Pinpoint the cell where the given text exists, returning its [x, y] midpoint coordinate. 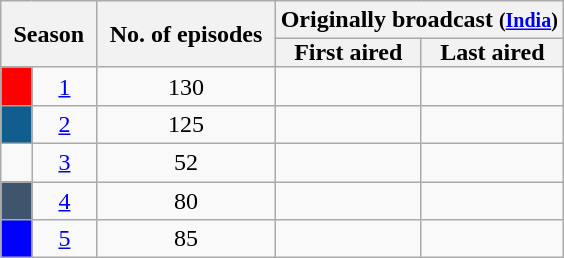
Season [49, 34]
3 [64, 162]
No. of episodes [186, 34]
5 [64, 239]
Originally broadcast (India) [419, 20]
125 [186, 124]
1 [64, 86]
First aired [348, 53]
85 [186, 239]
Last aired [492, 53]
80 [186, 201]
4 [64, 201]
130 [186, 86]
52 [186, 162]
2 [64, 124]
